Extract the [X, Y] coordinate from the center of the cell holding the provided text.  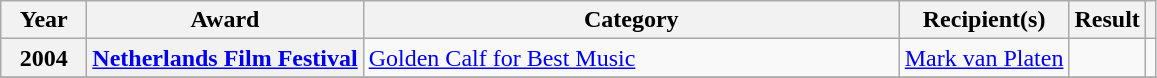
Award [225, 20]
Netherlands Film Festival [225, 58]
Golden Calf for Best Music [631, 58]
Year [44, 20]
Recipient(s) [984, 20]
Category [631, 20]
2004 [44, 58]
Mark van Platen [984, 58]
Result [1107, 20]
